Output the [X, Y] coordinate of the center of the cell containing the given text.  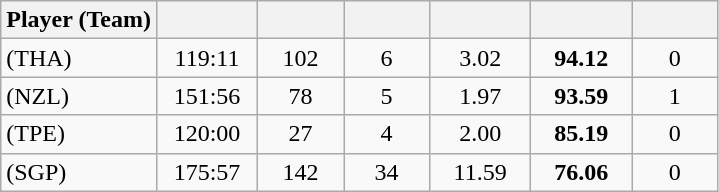
2.00 [480, 134]
Player (Team) [79, 20]
120:00 [206, 134]
6 [387, 58]
119:11 [206, 58]
34 [387, 172]
27 [301, 134]
94.12 [582, 58]
(TPE) [79, 134]
102 [301, 58]
175:57 [206, 172]
5 [387, 96]
76.06 [582, 172]
(THA) [79, 58]
142 [301, 172]
4 [387, 134]
1 [675, 96]
11.59 [480, 172]
3.02 [480, 58]
93.59 [582, 96]
(SGP) [79, 172]
85.19 [582, 134]
(NZL) [79, 96]
78 [301, 96]
1.97 [480, 96]
151:56 [206, 96]
